Return (X, Y) of the center of cell containing provided text 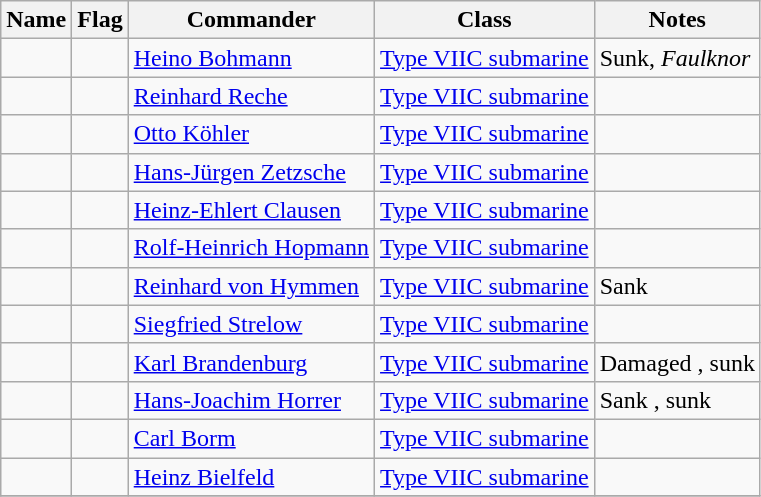
Class (485, 20)
Hans-Joachim Horrer (251, 400)
Reinhard von Hymmen (251, 286)
Karl Brandenburg (251, 362)
Hans-Jürgen Zetzsche (251, 172)
Siegfried Strelow (251, 324)
Heino Bohmann (251, 58)
Commander (251, 20)
Reinhard Reche (251, 96)
Notes (677, 20)
Heinz-Ehlert Clausen (251, 210)
Sank (677, 286)
Flag (100, 20)
Name (36, 20)
Damaged , sunk (677, 362)
Rolf-Heinrich Hopmann (251, 248)
Carl Borm (251, 438)
Sank , sunk (677, 400)
Sunk, Faulknor (677, 58)
Otto Köhler (251, 134)
Heinz Bielfeld (251, 477)
